Scan for the cell matching the given text and deliver its (X, Y) coordinate at center. 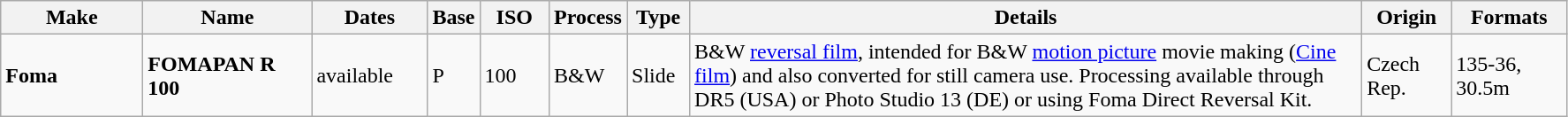
Origin (1406, 18)
Base (454, 18)
FOMAPAN R 100 (228, 75)
Type (659, 18)
available (369, 75)
Name (228, 18)
Foma (72, 75)
Process (588, 18)
100 (514, 75)
Slide (659, 75)
P (454, 75)
ISO (514, 18)
Details (1026, 18)
Formats (1509, 18)
Dates (369, 18)
135-36, 30.5m (1509, 75)
Make (72, 18)
Czech Rep. (1406, 75)
B&W (588, 75)
